For the text-containing cell, return its midpoint in [X, Y] coordinate format. 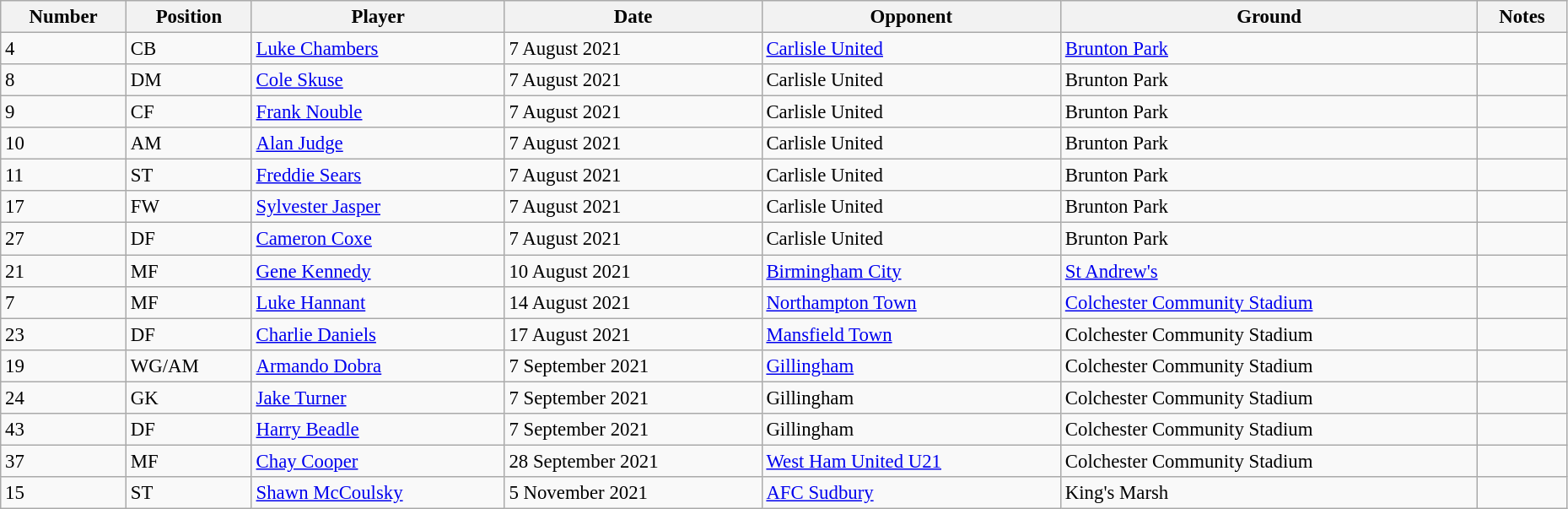
10 August 2021 [633, 271]
Birmingham City [911, 271]
AM [189, 143]
Freddie Sears [378, 176]
4 [64, 49]
5 November 2021 [633, 493]
Charlie Daniels [378, 334]
Notes [1522, 17]
Number [64, 17]
Cameron Coxe [378, 239]
West Ham United U21 [911, 461]
Shawn McCoulsky [378, 493]
9 [64, 112]
21 [64, 271]
17 August 2021 [633, 334]
Armando Dobra [378, 366]
King's Marsh [1269, 493]
11 [64, 176]
Date [633, 17]
24 [64, 398]
Position [189, 17]
CB [189, 49]
Sylvester Jasper [378, 207]
Jake Turner [378, 398]
19 [64, 366]
8 [64, 80]
Gene Kennedy [378, 271]
Frank Nouble [378, 112]
10 [64, 143]
CF [189, 112]
Chay Cooper [378, 461]
37 [64, 461]
17 [64, 207]
23 [64, 334]
WG/AM [189, 366]
Harry Beadle [378, 430]
Cole Skuse [378, 80]
Ground [1269, 17]
43 [64, 430]
14 August 2021 [633, 302]
Alan Judge [378, 143]
Northampton Town [911, 302]
Mansfield Town [911, 334]
FW [189, 207]
15 [64, 493]
DM [189, 80]
7 [64, 302]
St Andrew's [1269, 271]
GK [189, 398]
Player [378, 17]
Luke Chambers [378, 49]
AFC Sudbury [911, 493]
Luke Hannant [378, 302]
Opponent [911, 17]
28 September 2021 [633, 461]
27 [64, 239]
